Determine the [x, y] coordinate at the center of the cell enclosing the given text.  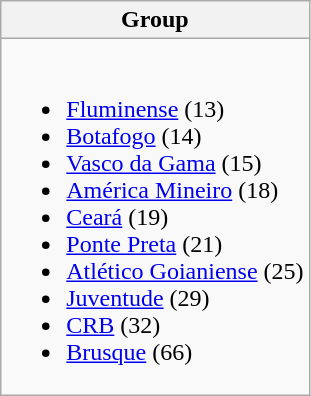
Group [155, 20]
